Locate the cell with the specified text and output its (x, y) center coordinate. 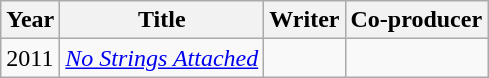
Year (30, 20)
2011 (30, 58)
Co-producer (416, 20)
Writer (304, 20)
Title (162, 20)
No Strings Attached (162, 58)
